Return [x, y] of the center of cell containing provided text 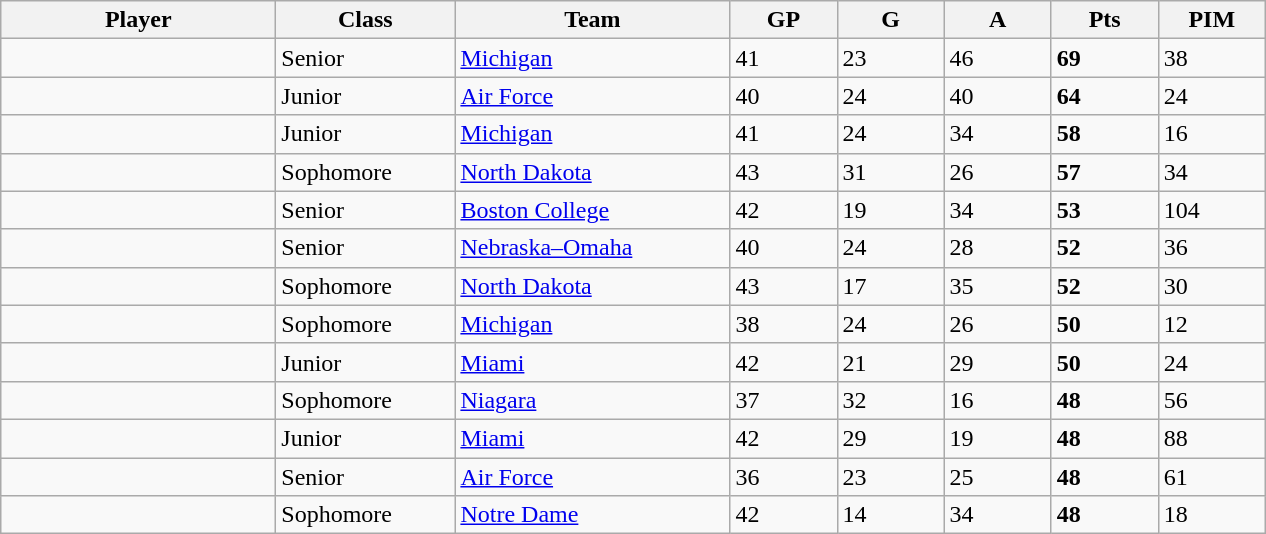
57 [1104, 172]
104 [1212, 210]
28 [998, 248]
56 [1212, 400]
37 [784, 400]
G [890, 20]
PIM [1212, 20]
35 [998, 286]
Team [592, 20]
69 [1104, 58]
12 [1212, 324]
14 [890, 515]
Boston College [592, 210]
18 [1212, 515]
Niagara [592, 400]
31 [890, 172]
Notre Dame [592, 515]
Player [138, 20]
17 [890, 286]
A [998, 20]
GP [784, 20]
88 [1212, 438]
58 [1104, 134]
30 [1212, 286]
25 [998, 477]
64 [1104, 96]
21 [890, 362]
61 [1212, 477]
53 [1104, 210]
32 [890, 400]
Class [366, 20]
Nebraska–Omaha [592, 248]
46 [998, 58]
Pts [1104, 20]
